Find where the given text appears and provide that cell's center as (X, Y) coordinate. 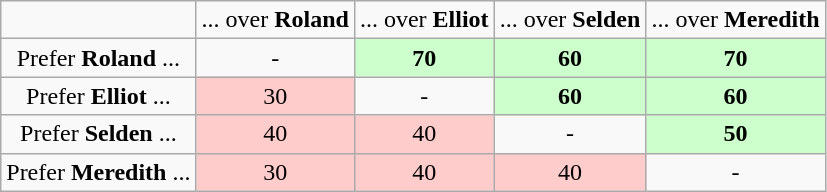
... over Meredith (736, 20)
Prefer Elliot ... (98, 96)
... over Elliot (424, 20)
Prefer Roland ... (98, 58)
Prefer Meredith ... (98, 172)
... over Roland (275, 20)
50 (736, 134)
Prefer Selden ... (98, 134)
... over Selden (570, 20)
